Extract the (x, y) coordinate from the center of the cell holding the provided text.  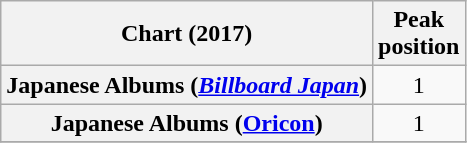
Chart (2017) (187, 34)
Peakposition (419, 34)
Japanese Albums (Billboard Japan) (187, 85)
Japanese Albums (Oricon) (187, 123)
